Identify which cell holds the provided text, then report its [x, y] central coordinate. 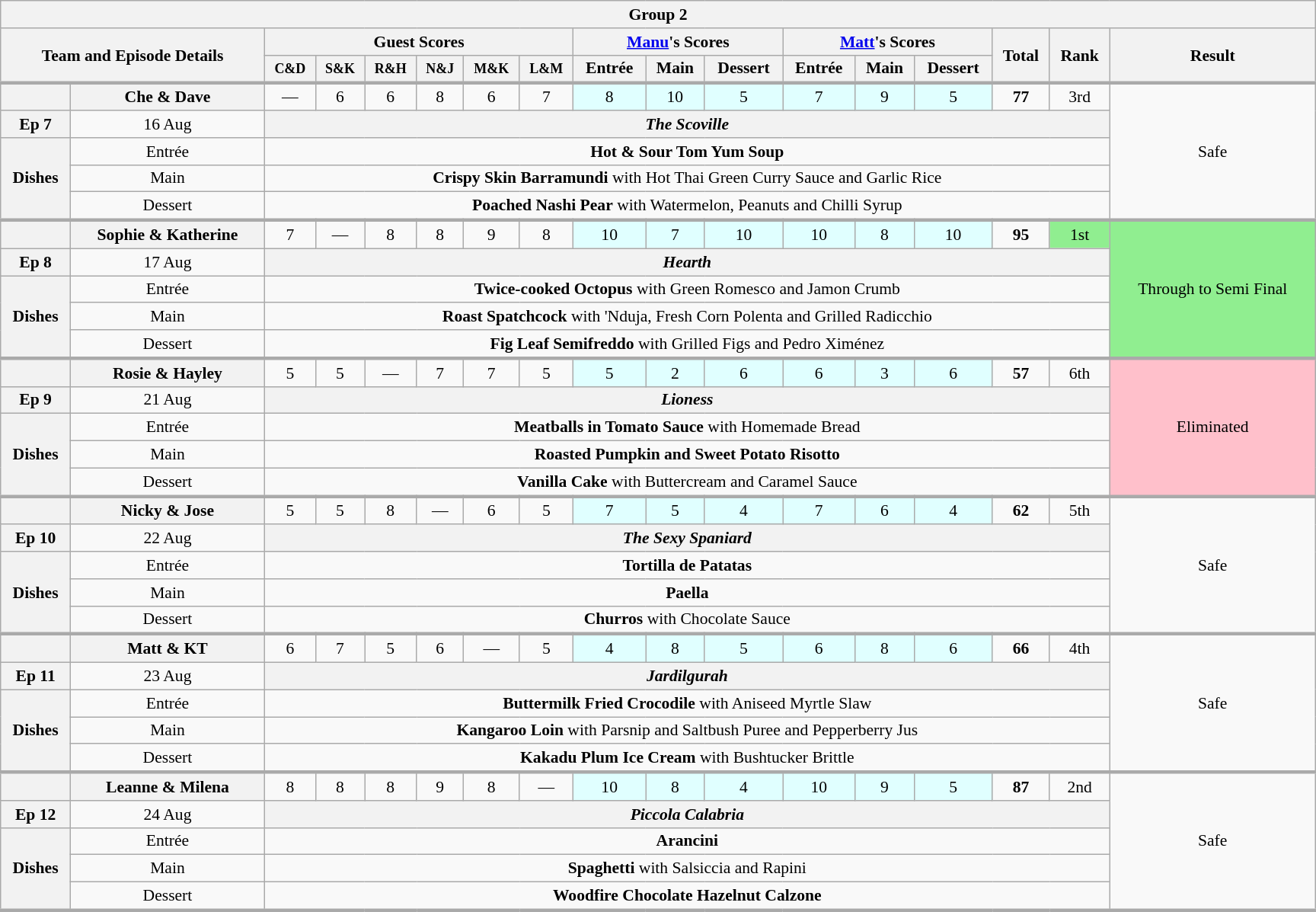
16 Aug [168, 124]
Eliminated [1212, 427]
66 [1021, 649]
Matt's Scores [888, 42]
5th [1080, 510]
Fig Leaf Semifreddo with Grilled Figs and Pedro Ximénez [687, 344]
22 Aug [168, 539]
Rank [1080, 56]
Ep 10 [36, 539]
Ep 11 [36, 677]
Manu's Scores [678, 42]
Ep 12 [36, 814]
Twice-cooked Octopus with Green Romesco and Jamon Crumb [687, 290]
Poached Nashi Pear with Watermelon, Peanuts and Chilli Syrup [687, 206]
Meatballs in Tomato Sauce with Homemade Bread [687, 427]
Matt & KT [168, 649]
17 Aug [168, 262]
Vanilla Cake with Buttercream and Caramel Sauce [687, 482]
Hearth [687, 262]
Arancini [687, 841]
Total [1021, 56]
Through to Semi Final [1212, 290]
3rd [1080, 98]
Group 2 [658, 14]
Piccola Calabria [687, 814]
24 Aug [168, 814]
4th [1080, 649]
Kakadu Plum Ice Cream with Bushtucker Brittle [687, 759]
Rosie & Hayley [168, 372]
R&H [391, 69]
62 [1021, 510]
Jardilgurah [687, 677]
23 Aug [168, 677]
77 [1021, 98]
The Sexy Spaniard [687, 539]
Sophie & Katherine [168, 235]
Leanne & Milena [168, 786]
Ep 7 [36, 124]
Roasted Pumpkin and Sweet Potato Risotto [687, 455]
Kangaroo Loin with Parsnip and Saltbush Puree and Pepperberry Jus [687, 731]
Churros with Chocolate Sauce [687, 620]
1st [1080, 235]
M&K [492, 69]
Nicky & Jose [168, 510]
Ep 8 [36, 262]
Guest Scores [419, 42]
The Scoville [687, 124]
Buttermilk Fried Crocodile with Aniseed Myrtle Slaw [687, 703]
S&K [340, 69]
C&D [289, 69]
Tortilla de Patatas [687, 565]
N&J [440, 69]
Lioness [687, 400]
L&M [547, 69]
87 [1021, 786]
Hot & Sour Tom Yum Soup [687, 152]
6th [1080, 372]
Ep 9 [36, 400]
2nd [1080, 786]
2 [676, 372]
Result [1212, 56]
Che & Dave [168, 98]
Team and Episode Details [133, 56]
57 [1021, 372]
21 Aug [168, 400]
Crispy Skin Barramundi with Hot Thai Green Curry Sauce and Garlic Rice [687, 178]
Paella [687, 593]
Woodfire Chocolate Hazelnut Calzone [687, 896]
3 [885, 372]
95 [1021, 235]
Spaghetti with Salsiccia and Rapini [687, 869]
Roast Spatchcock with 'Nduja, Fresh Corn Polenta and Grilled Radicchio [687, 317]
